Detect which cell encompasses the target text, then output its [X, Y] center coordinate. 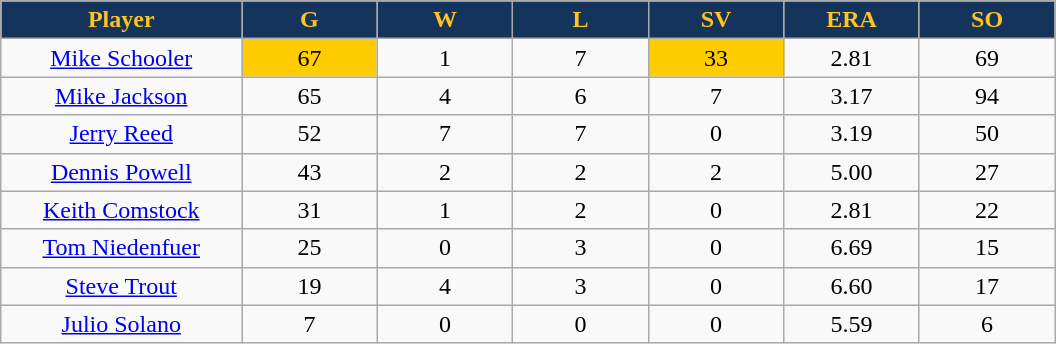
Jerry Reed [122, 134]
6.60 [852, 286]
SO [987, 20]
SV [716, 20]
25 [310, 248]
43 [310, 172]
Dennis Powell [122, 172]
27 [987, 172]
Keith Comstock [122, 210]
3.19 [852, 134]
Julio Solano [122, 324]
W [445, 20]
19 [310, 286]
94 [987, 96]
17 [987, 286]
5.59 [852, 324]
Mike Schooler [122, 58]
G [310, 20]
3.17 [852, 96]
Tom Niedenfuer [122, 248]
31 [310, 210]
52 [310, 134]
Player [122, 20]
69 [987, 58]
6.69 [852, 248]
33 [716, 58]
50 [987, 134]
67 [310, 58]
15 [987, 248]
65 [310, 96]
Steve Trout [122, 286]
ERA [852, 20]
22 [987, 210]
Mike Jackson [122, 96]
L [581, 20]
5.00 [852, 172]
